Output the (x, y) coordinate of the center of the cell containing the given text.  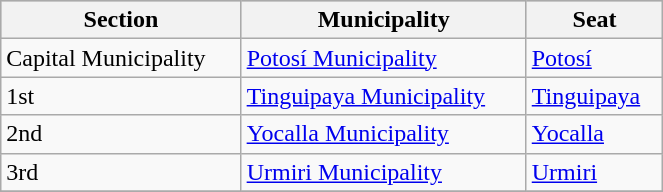
Urmiri (594, 172)
Yocalla (594, 134)
Potosí Municipality (384, 58)
Urmiri Municipality (384, 172)
Tinguipaya (594, 96)
3rd (121, 172)
Section (121, 20)
Potosí (594, 58)
1st (121, 96)
Yocalla Municipality (384, 134)
Tinguipaya Municipality (384, 96)
2nd (121, 134)
Seat (594, 20)
Capital Municipality (121, 58)
Municipality (384, 20)
